Extract the [x, y] coordinate from the center of the cell holding the provided text.  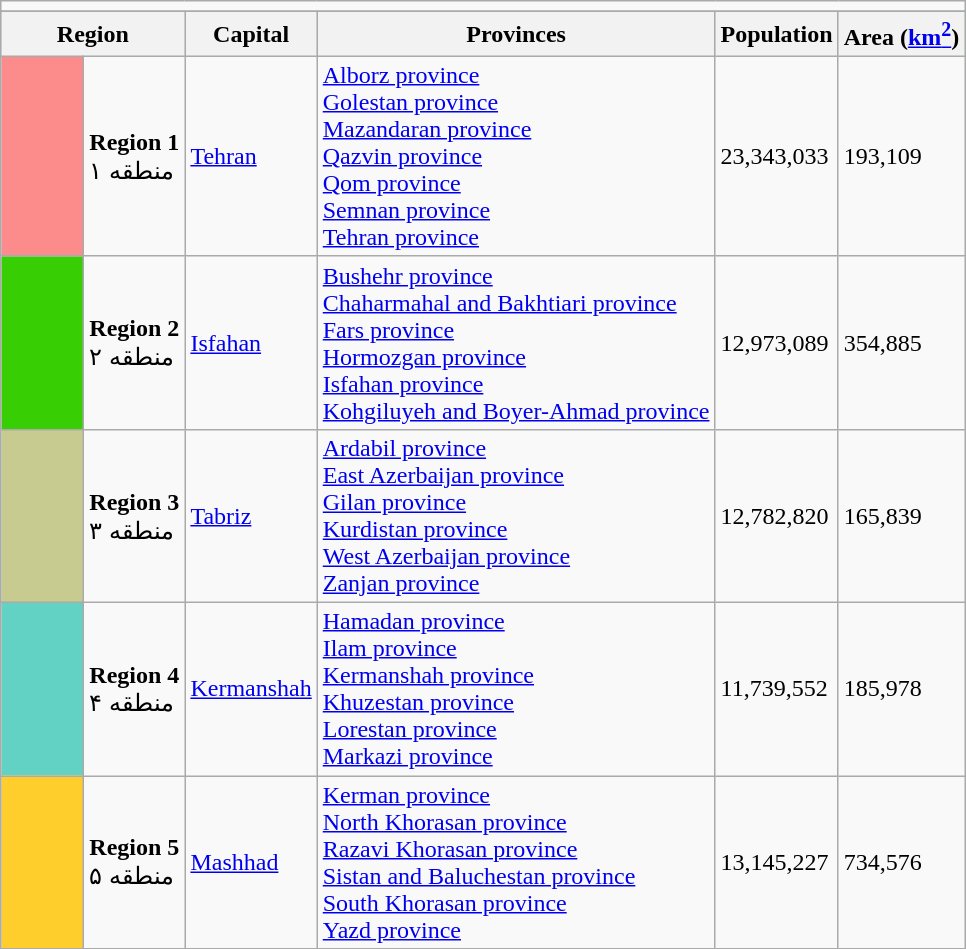
Isfahan [251, 342]
734,576 [902, 862]
Kermanshah [251, 690]
Mashhad [251, 862]
Provinces [516, 34]
Region [93, 34]
Bushehr provinceChaharmahal and Bakhtiari provinceFars provinceHormozgan provinceIsfahan provinceKohgiluyeh and Boyer-Ahmad province [516, 342]
Hamadan provinceIlam provinceKermanshah provinceKhuzestan provinceLorestan provinceMarkazi province [516, 690]
Tabriz [251, 516]
Area (km2) [902, 34]
Tehran [251, 156]
Region 4۴ منطقه [134, 690]
Region 1۱ منطقه [134, 156]
Region 5۵ منطقه [134, 862]
Kerman provinceNorth Khorasan provinceRazavi Khorasan provinceSistan and Baluchestan provinceSouth Khorasan provinceYazd province [516, 862]
12,782,820 [776, 516]
Region 2۲ منطقه [134, 342]
13,145,227 [776, 862]
193,109 [902, 156]
11,739,552 [776, 690]
12,973,089 [776, 342]
354,885 [902, 342]
Population [776, 34]
23,343,033 [776, 156]
Capital [251, 34]
Region 3۳ منطقه [134, 516]
Ardabil provinceEast Azerbaijan provinceGilan provinceKurdistan provinceWest Azerbaijan provinceZanjan province [516, 516]
Alborz provinceGolestan provinceMazandaran provinceQazvin provinceQom provinceSemnan provinceTehran province [516, 156]
185,978 [902, 690]
165,839 [902, 516]
